Determine the [x, y] coordinate at the center of the cell enclosing the given text.  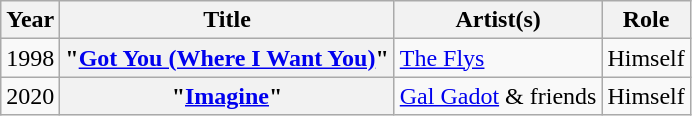
Year [30, 20]
Role [646, 20]
Title [227, 20]
2020 [30, 96]
"Got You (Where I Want You)" [227, 58]
"Imagine" [227, 96]
1998 [30, 58]
Artist(s) [498, 20]
The Flys [498, 58]
Gal Gadot & friends [498, 96]
